Search for the cell housing the specified text and yield its (x, y) center coordinate. 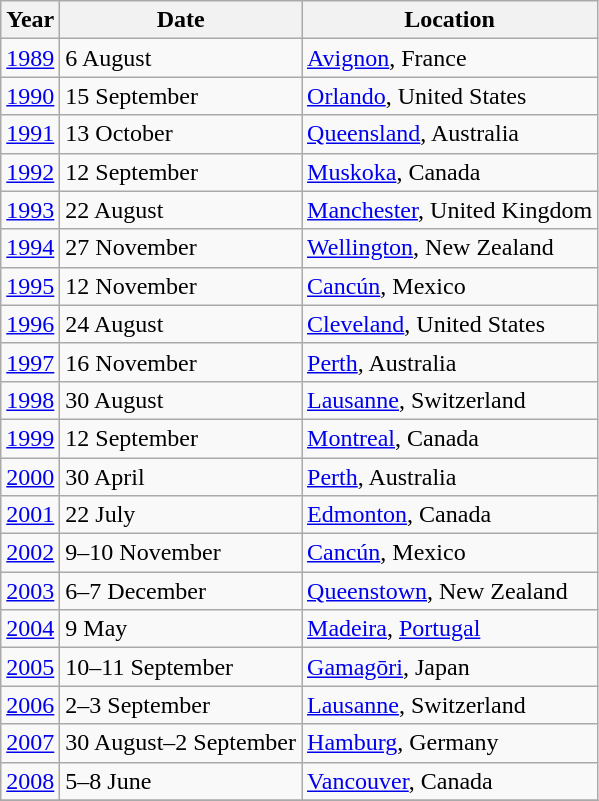
2002 (30, 553)
22 August (181, 210)
1994 (30, 248)
2001 (30, 515)
27 November (181, 248)
1989 (30, 58)
2–3 September (181, 705)
Avignon, France (450, 58)
1998 (30, 400)
Manchester, United Kingdom (450, 210)
1996 (30, 324)
2000 (30, 477)
1991 (30, 134)
Date (181, 20)
1995 (30, 286)
1993 (30, 210)
Edmonton, Canada (450, 515)
22 July (181, 515)
10–11 September (181, 667)
Montreal, Canada (450, 438)
16 November (181, 362)
30 August–2 September (181, 743)
2006 (30, 705)
1992 (30, 172)
9–10 November (181, 553)
9 May (181, 629)
13 October (181, 134)
1997 (30, 362)
Madeira, Portugal (450, 629)
2004 (30, 629)
Muskoka, Canada (450, 172)
30 August (181, 400)
1999 (30, 438)
2003 (30, 591)
24 August (181, 324)
1990 (30, 96)
Vancouver, Canada (450, 781)
Cleveland, United States (450, 324)
Queenstown, New Zealand (450, 591)
Location (450, 20)
Wellington, New Zealand (450, 248)
Year (30, 20)
6 August (181, 58)
15 September (181, 96)
2005 (30, 667)
Orlando, United States (450, 96)
2008 (30, 781)
6–7 December (181, 591)
Hamburg, Germany (450, 743)
Gamagōri, Japan (450, 667)
Queensland, Australia (450, 134)
12 November (181, 286)
2007 (30, 743)
30 April (181, 477)
5–8 June (181, 781)
